Identify which cell holds the provided text, then report its (x, y) central coordinate. 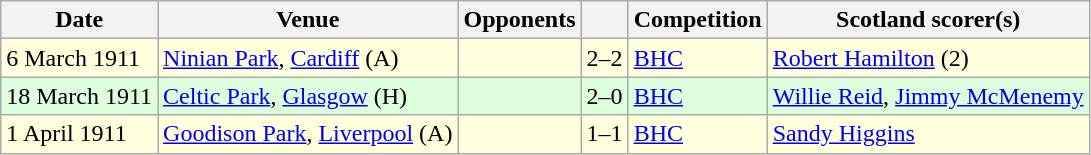
Competition (698, 20)
18 March 1911 (80, 96)
6 March 1911 (80, 58)
Date (80, 20)
Robert Hamilton (2) (928, 58)
1–1 (604, 134)
1 April 1911 (80, 134)
Willie Reid, Jimmy McMenemy (928, 96)
Venue (308, 20)
2–2 (604, 58)
Ninian Park, Cardiff (A) (308, 58)
Scotland scorer(s) (928, 20)
Celtic Park, Glasgow (H) (308, 96)
Sandy Higgins (928, 134)
Goodison Park, Liverpool (A) (308, 134)
Opponents (520, 20)
2–0 (604, 96)
